Extract the (X, Y) coordinate from the center of the cell holding the provided text.  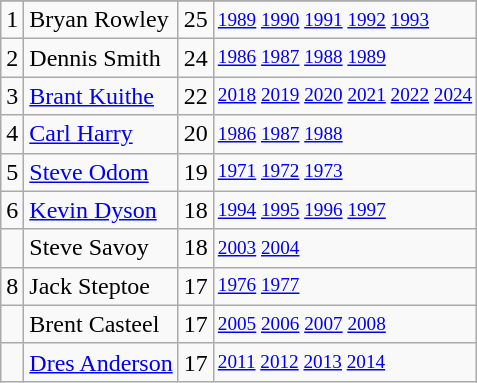
2003 2004 (345, 248)
1971 1972 1973 (345, 172)
Jack Steptoe (101, 286)
2011 2012 2013 2014 (345, 362)
Dres Anderson (101, 362)
1 (12, 20)
Brent Casteel (101, 324)
Bryan Rowley (101, 20)
Carl Harry (101, 134)
19 (196, 172)
1976 1977 (345, 286)
8 (12, 286)
2005 2006 2007 2008 (345, 324)
2018 2019 2020 2021 2022 2024 (345, 96)
Kevin Dyson (101, 210)
1989 1990 1991 1992 1993 (345, 20)
5 (12, 172)
Steve Odom (101, 172)
Steve Savoy (101, 248)
Brant Kuithe (101, 96)
6 (12, 210)
22 (196, 96)
1986 1987 1988 1989 (345, 58)
Dennis Smith (101, 58)
20 (196, 134)
1994 1995 1996 1997 (345, 210)
3 (12, 96)
1986 1987 1988 (345, 134)
24 (196, 58)
25 (196, 20)
2 (12, 58)
4 (12, 134)
